Detect which cell encompasses the target text, then output its (X, Y) center coordinate. 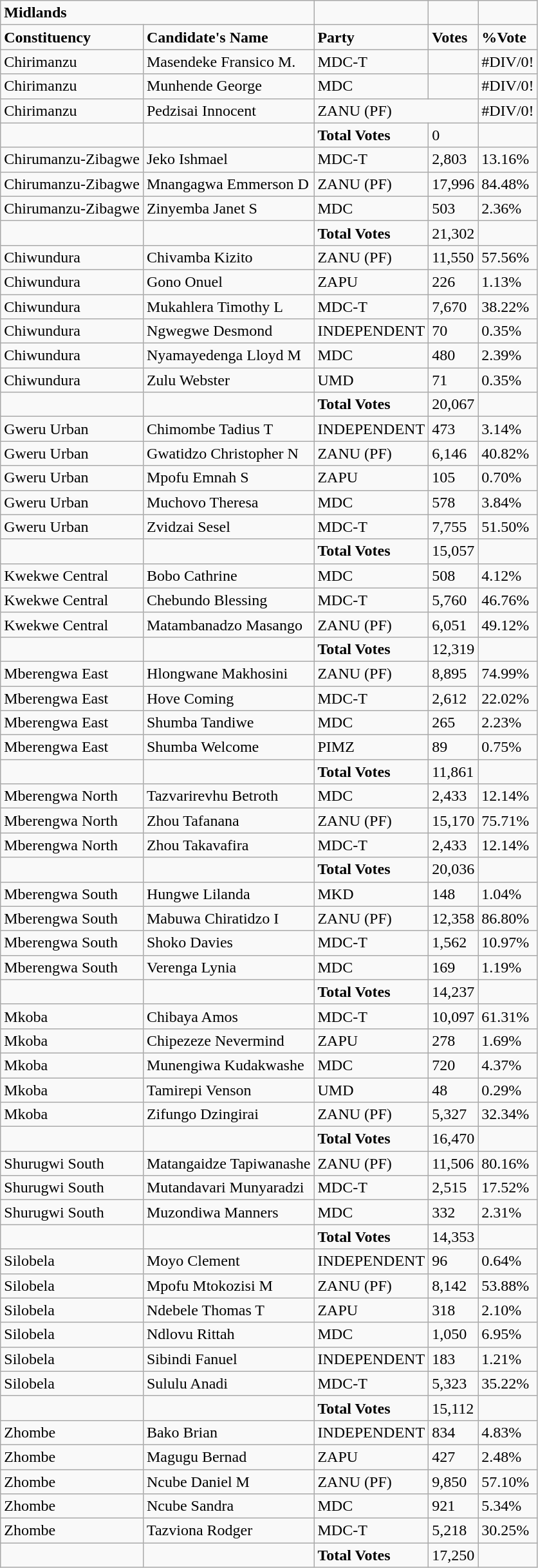
Chipezeze Nevermind (228, 1041)
503 (453, 208)
Hlongwane Makhosini (228, 673)
9,850 (453, 1481)
Ncube Sandra (228, 1506)
Zifungo Dzingirai (228, 1115)
8,895 (453, 673)
49.12% (508, 624)
0.29% (508, 1090)
32.34% (508, 1115)
Ncube Daniel M (228, 1481)
318 (453, 1310)
Shumba Welcome (228, 747)
Muchovo Theresa (228, 502)
%Vote (508, 37)
Masendeke Fransico M. (228, 62)
20,036 (453, 870)
Shoko Davies (228, 943)
3.14% (508, 429)
2,515 (453, 1188)
834 (453, 1432)
96 (453, 1261)
Tazviona Rodger (228, 1531)
0 (453, 135)
Zinyemba Janet S (228, 208)
5,327 (453, 1115)
Midlands (157, 13)
6.95% (508, 1335)
Mutandavari Munyaradzi (228, 1188)
Magugu Bernad (228, 1457)
2,612 (453, 698)
Chibaya Amos (228, 1016)
921 (453, 1506)
Chimombe Tadius T (228, 429)
15,170 (453, 821)
226 (453, 282)
Jeko Ishmael (228, 160)
Party (371, 37)
4.37% (508, 1065)
21,302 (453, 233)
16,470 (453, 1139)
89 (453, 747)
11,550 (453, 257)
265 (453, 723)
Matambanadzo Masango (228, 624)
1.19% (508, 967)
35.22% (508, 1383)
MKD (371, 894)
38.22% (508, 307)
Zvidzai Sesel (228, 527)
2.10% (508, 1310)
12,319 (453, 649)
Pedzisai Innocent (228, 111)
40.82% (508, 453)
Shumba Tandiwe (228, 723)
17,996 (453, 184)
Hove Coming (228, 698)
105 (453, 478)
86.80% (508, 918)
Nyamayedenga Lloyd M (228, 356)
2.36% (508, 208)
17.52% (508, 1188)
0.64% (508, 1261)
Constituency (72, 37)
Ndebele Thomas T (228, 1310)
2.48% (508, 1457)
Mnangagwa Emmerson D (228, 184)
5,218 (453, 1531)
Bako Brian (228, 1432)
169 (453, 967)
6,146 (453, 453)
Zulu Webster (228, 380)
Matangaidze Tapiwanashe (228, 1163)
8,142 (453, 1286)
46.76% (508, 600)
10.97% (508, 943)
53.88% (508, 1286)
2.39% (508, 356)
4.83% (508, 1432)
Mpofu Mtokozisi M (228, 1286)
74.99% (508, 673)
75.71% (508, 821)
51.50% (508, 527)
0.70% (508, 478)
48 (453, 1090)
183 (453, 1359)
Moyo Clement (228, 1261)
22.02% (508, 698)
70 (453, 331)
427 (453, 1457)
Zhou Takavafira (228, 845)
Ndlovu Rittah (228, 1335)
332 (453, 1212)
7,755 (453, 527)
Gono Onuel (228, 282)
Munhende George (228, 86)
84.48% (508, 184)
13.16% (508, 160)
15,057 (453, 551)
61.31% (508, 1016)
Verenga Lynia (228, 967)
Mukahlera Timothy L (228, 307)
Hungwe Lilanda (228, 894)
5.34% (508, 1506)
2,803 (453, 160)
5,323 (453, 1383)
10,097 (453, 1016)
2.31% (508, 1212)
0.75% (508, 747)
11,506 (453, 1163)
14,353 (453, 1237)
Chivamba Kizito (228, 257)
Chebundo Blessing (228, 600)
Tazvarirevhu Betroth (228, 796)
Votes (453, 37)
Zhou Tafanana (228, 821)
Sululu Anadi (228, 1383)
80.16% (508, 1163)
1,050 (453, 1335)
30.25% (508, 1531)
PIMZ (371, 747)
Mpofu Emnah S (228, 478)
720 (453, 1065)
480 (453, 356)
7,670 (453, 307)
1.04% (508, 894)
20,067 (453, 405)
1.21% (508, 1359)
Ngwegwe Desmond (228, 331)
508 (453, 576)
Mabuwa Chiratidzo I (228, 918)
148 (453, 894)
Muzondiwa Manners (228, 1212)
Sibindi Fanuel (228, 1359)
473 (453, 429)
278 (453, 1041)
4.12% (508, 576)
5,760 (453, 600)
Gwatidzo Christopher N (228, 453)
Bobo Cathrine (228, 576)
12,358 (453, 918)
Candidate's Name (228, 37)
57.10% (508, 1481)
1.69% (508, 1041)
Tamirepi Venson (228, 1090)
57.56% (508, 257)
578 (453, 502)
71 (453, 380)
1,562 (453, 943)
2.23% (508, 723)
Munengiwa Kudakwashe (228, 1065)
6,051 (453, 624)
14,237 (453, 992)
15,112 (453, 1408)
1.13% (508, 282)
17,250 (453, 1555)
3.84% (508, 502)
11,861 (453, 772)
